Output the (x, y) coordinate of the center of the cell containing the given text.  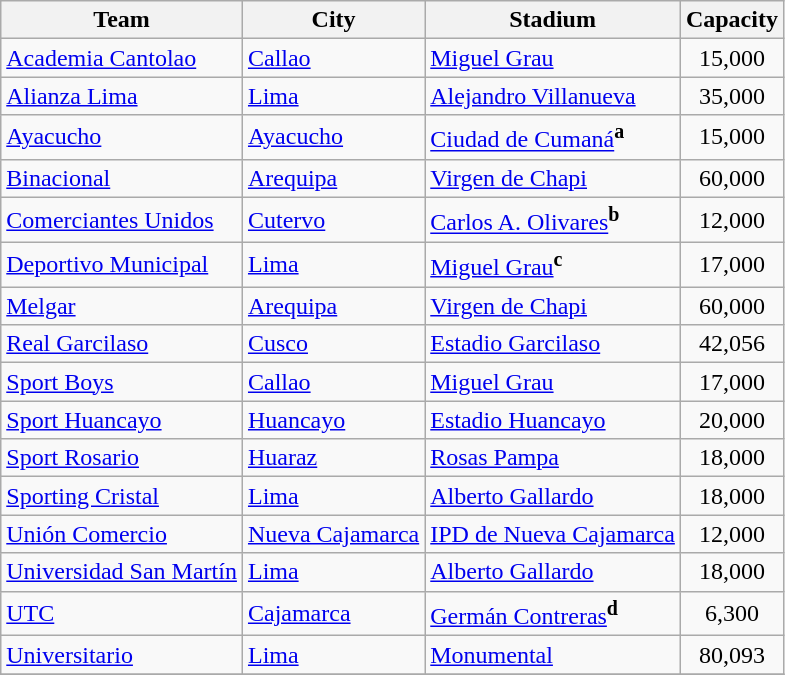
Cajamarca (333, 614)
20,000 (732, 420)
Huaraz (333, 458)
Alianza Lima (122, 96)
42,056 (732, 344)
UTC (122, 614)
Real Garcilaso (122, 344)
6,300 (732, 614)
Sport Boys (122, 382)
Cusco (333, 344)
Rosas Pampa (553, 458)
Alejandro Villanueva (553, 96)
Comerciantes Unidos (122, 220)
Sport Rosario (122, 458)
35,000 (732, 96)
Melgar (122, 306)
Miguel Grauc (553, 264)
Cutervo (333, 220)
Huancayo (333, 420)
Unión Comercio (122, 534)
Sport Huancayo (122, 420)
Monumental (553, 655)
City (333, 20)
Estadio Huancayo (553, 420)
Ciudad de Cumanáa (553, 138)
Sporting Cristal (122, 496)
Nueva Cajamarca (333, 534)
Capacity (732, 20)
Team (122, 20)
IPD de Nueva Cajamarca (553, 534)
Deportivo Municipal (122, 264)
Germán Contrerasd (553, 614)
Estadio Garcilaso (553, 344)
Stadium (553, 20)
Universidad San Martín (122, 572)
Academia Cantolao (122, 58)
Carlos A. Olivaresb (553, 220)
Binacional (122, 178)
Universitario (122, 655)
80,093 (732, 655)
